Return the (x, y) coordinate for the center point of the cell that contains the specified text.  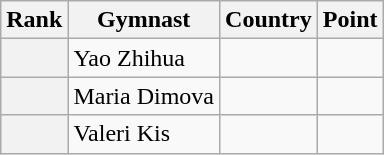
Gymnast (144, 20)
Rank (34, 20)
Valeri Kis (144, 134)
Country (269, 20)
Maria Dimova (144, 96)
Yao Zhihua (144, 58)
Point (350, 20)
